Scan for the cell matching the given text and deliver its [x, y] coordinate at center. 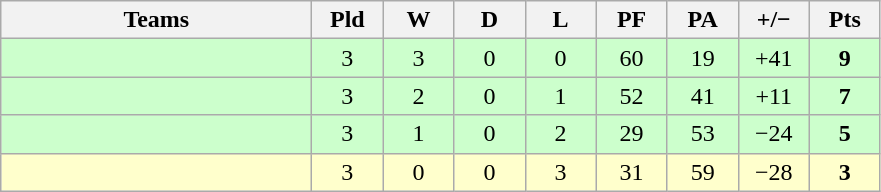
PF [632, 20]
Pld [348, 20]
59 [702, 172]
+/− [774, 20]
D [490, 20]
−24 [774, 134]
60 [632, 58]
29 [632, 134]
+11 [774, 96]
+41 [774, 58]
Pts [844, 20]
9 [844, 58]
19 [702, 58]
52 [632, 96]
PA [702, 20]
5 [844, 134]
53 [702, 134]
31 [632, 172]
W [418, 20]
Teams [156, 20]
L [560, 20]
41 [702, 96]
7 [844, 96]
−28 [774, 172]
